Provide the [X, Y] coordinate of the cell's center where the given text is located.  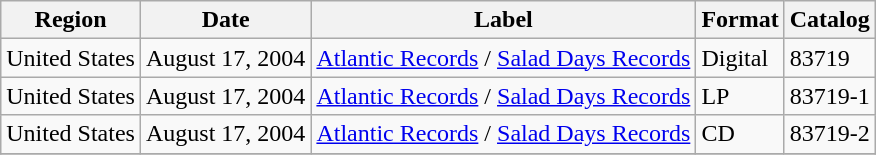
Catalog [830, 20]
Label [504, 20]
83719-1 [830, 96]
Format [740, 20]
83719 [830, 58]
Digital [740, 58]
83719-2 [830, 134]
LP [740, 96]
Region [71, 20]
CD [740, 134]
Date [225, 20]
